Identify which cell holds the provided text, then report its (X, Y) central coordinate. 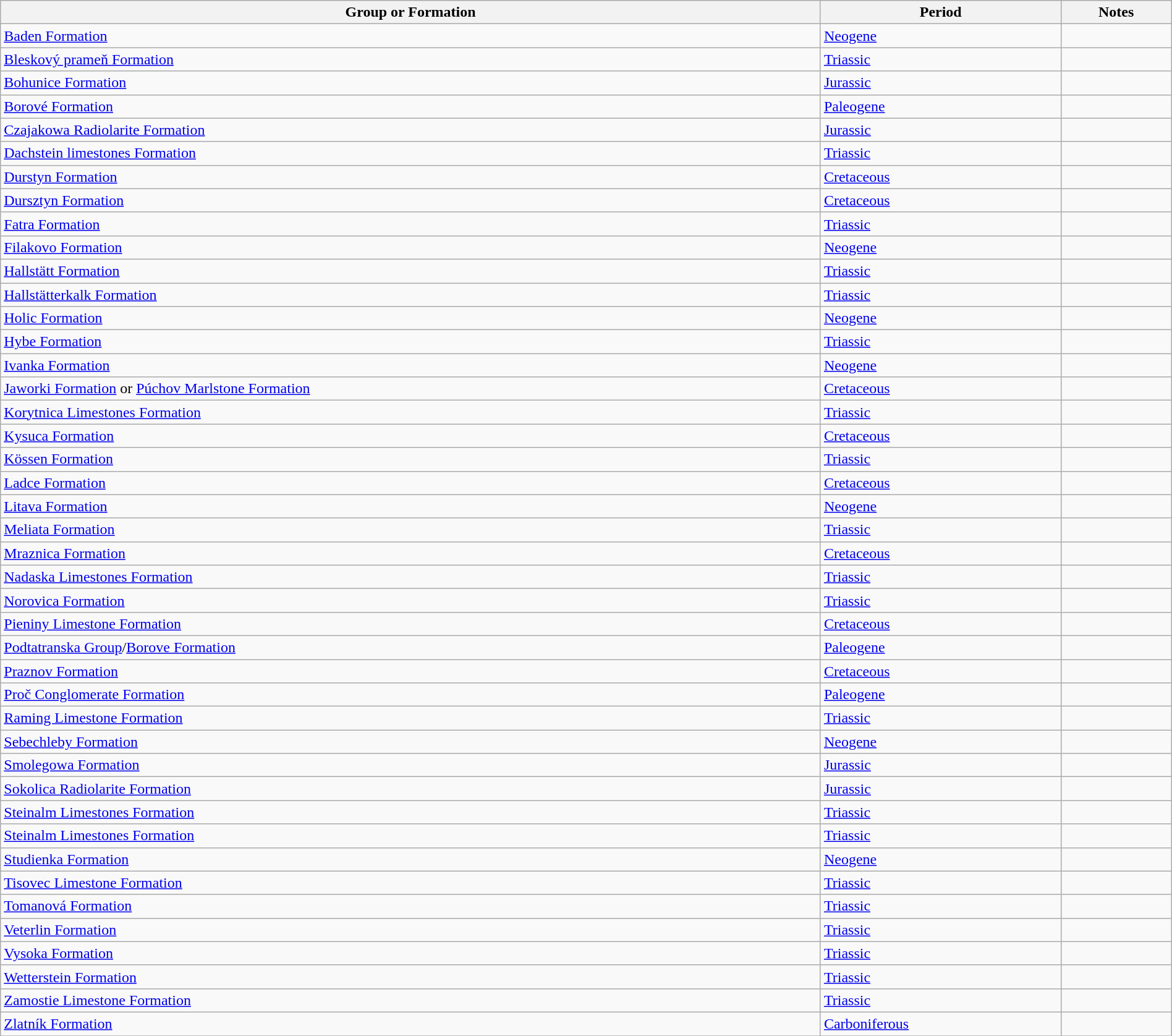
Meliata Formation (410, 530)
Filakovo Formation (410, 247)
Dursztyn Formation (410, 200)
Veterlin Formation (410, 930)
Dachstein limestones Formation (410, 153)
Vysoka Formation (410, 953)
Ivanka Formation (410, 365)
Group or Formation (410, 12)
Wetterstein Formation (410, 977)
Tisovec Limestone Formation (410, 883)
Smolegowa Formation (410, 765)
Fatra Formation (410, 224)
Hallstätt Formation (410, 271)
Czajakowa Radiolarite Formation (410, 130)
Ladce Formation (410, 483)
Sebechleby Formation (410, 742)
Proč Conglomerate Formation (410, 695)
Hybe Formation (410, 342)
Podtatranska Group/Borove Formation (410, 647)
Kössen Formation (410, 459)
Carboniferous (941, 1024)
Bleskový prameň Formation (410, 59)
Holic Formation (410, 318)
Litava Formation (410, 506)
Jaworki Formation or Púchov Marlstone Formation (410, 389)
Bohunice Formation (410, 83)
Nadaska Limestones Formation (410, 577)
Studienka Formation (410, 859)
Zamostie Limestone Formation (410, 1000)
Pieniny Limestone Formation (410, 624)
Durstyn Formation (410, 177)
Tomanová Formation (410, 906)
Notes (1116, 12)
Raming Limestone Formation (410, 718)
Borové Formation (410, 106)
Mraznica Formation (410, 553)
Period (941, 12)
Korytnica Limestones Formation (410, 412)
Kysuca Formation (410, 436)
Norovica Formation (410, 600)
Hallstätterkalk Formation (410, 295)
Sokolica Radiolarite Formation (410, 789)
Zlatník Formation (410, 1024)
Baden Formation (410, 36)
Praznov Formation (410, 671)
